Capture the cell that displays the provided text and extract its (X, Y) central coordinate. 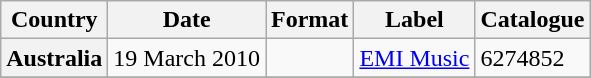
EMI Music (414, 58)
19 March 2010 (187, 58)
Country (54, 20)
Label (414, 20)
6274852 (532, 58)
Catalogue (532, 20)
Format (310, 20)
Date (187, 20)
Australia (54, 58)
